Pinpoint the cell where the given text exists, returning its (X, Y) midpoint coordinate. 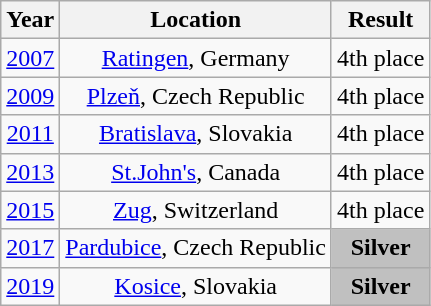
St.John's, Canada (196, 172)
Pardubice, Czech Republic (196, 248)
Location (196, 20)
Result (380, 20)
2013 (30, 172)
Ratingen, Germany (196, 58)
2011 (30, 134)
Year (30, 20)
2009 (30, 96)
Bratislava, Slovakia (196, 134)
Kosice, Slovakia (196, 286)
2015 (30, 210)
Zug, Switzerland (196, 210)
Plzeň, Czech Republic (196, 96)
2007 (30, 58)
2017 (30, 248)
2019 (30, 286)
